Extract the (X, Y) coordinate from the center of the cell holding the provided text.  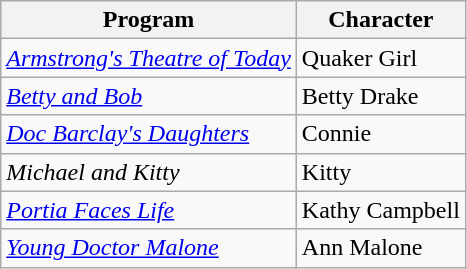
Michael and Kitty (149, 172)
Portia Faces Life (149, 210)
Betty Drake (380, 96)
Kitty (380, 172)
Armstrong's Theatre of Today (149, 58)
Kathy Campbell (380, 210)
Character (380, 20)
Betty and Bob (149, 96)
Quaker Girl (380, 58)
Ann Malone (380, 248)
Doc Barclay's Daughters (149, 134)
Young Doctor Malone (149, 248)
Connie (380, 134)
Program (149, 20)
